Capture the cell that displays the provided text and extract its (X, Y) central coordinate. 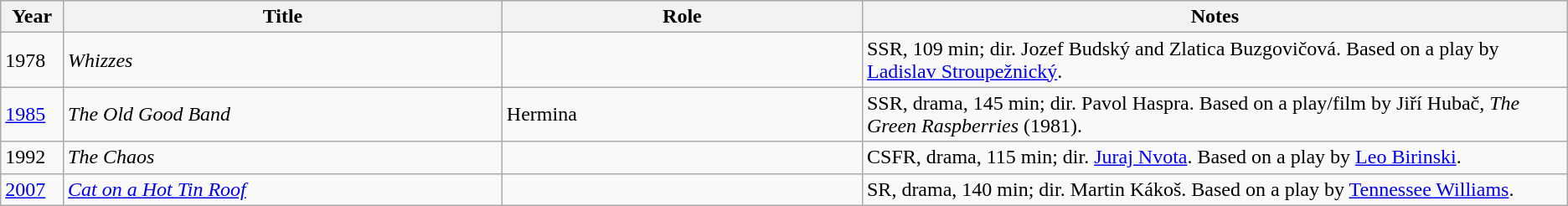
The Old Good Band (283, 114)
Role (682, 17)
SSR, 109 min; dir. Jozef Budský and Zlatica Buzgovičová. Based on a play by Ladislav Stroupežnický. (1215, 60)
SR, drama, 140 min; dir. Martin Kákoš. Based on a play by Tennessee Williams. (1215, 189)
1985 (32, 114)
Title (283, 17)
Notes (1215, 17)
2007 (32, 189)
CSFR, drama, 115 min; dir. Juraj Nvota. Based on a play by Leo Birinski. (1215, 157)
1978 (32, 60)
Year (32, 17)
Whizzes (283, 60)
The Chaos (283, 157)
Hermina (682, 114)
1992 (32, 157)
SSR, drama, 145 min; dir. Pavol Haspra. Based on a play/film by Jiří Hubač, The Green Raspberries (1981). (1215, 114)
Cat on a Hot Tin Roof (283, 189)
